Capture the cell that displays the provided text and extract its (X, Y) central coordinate. 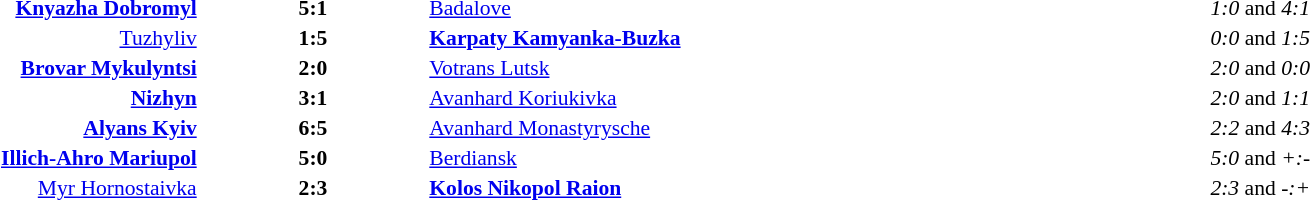
2:0 (314, 68)
Berdiansk (617, 158)
1:5 (314, 38)
6:5 (314, 128)
Karpaty Kamyanka-Buzka (617, 38)
Avanhard Koriukivka (617, 98)
Votrans Lutsk (617, 68)
Avanhard Monastyrysche (617, 128)
5:0 (314, 158)
3:1 (314, 98)
